Locate the cell with the specified text and output its [X, Y] center coordinate. 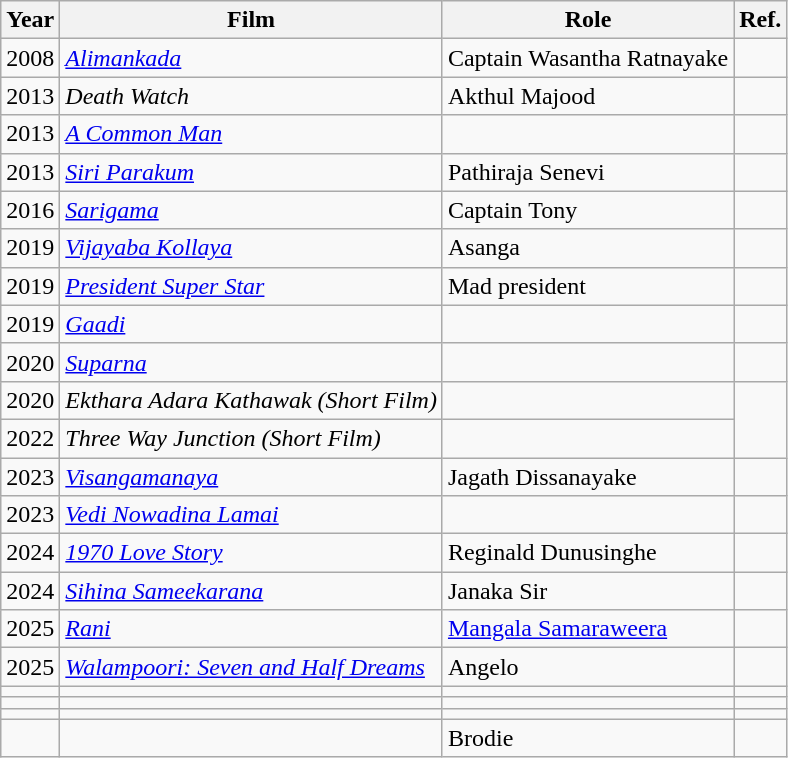
Visangamanaya [252, 477]
Vijayaba Kollaya [252, 248]
Ekthara Adara Kathawak (Short Film) [252, 400]
Pathiraja Senevi [588, 172]
Ref. [760, 20]
Janaka Sir [588, 591]
A Common Man [252, 134]
Brodie [588, 738]
Jagath Dissanayake [588, 477]
Three Way Junction (Short Film) [252, 438]
Rani [252, 629]
Mad president [588, 286]
Vedi Nowadina Lamai [252, 515]
2016 [30, 210]
2022 [30, 438]
Angelo [588, 667]
Sarigama [252, 210]
Akthul Majood [588, 96]
Alimankada [252, 58]
Walampoori: Seven and Half Dreams [252, 667]
Reginald Dunusinghe [588, 553]
2008 [30, 58]
Gaadi [252, 324]
Captain Wasantha Ratnayake [588, 58]
Suparna [252, 362]
1970 Love Story [252, 553]
Sihina Sameekarana [252, 591]
President Super Star [252, 286]
Siri Parakum [252, 172]
Asanga [588, 248]
Role [588, 20]
Mangala Samaraweera [588, 629]
Captain Tony [588, 210]
Death Watch [252, 96]
Film [252, 20]
Year [30, 20]
